Pinpoint the cell where the given text exists, returning its [x, y] midpoint coordinate. 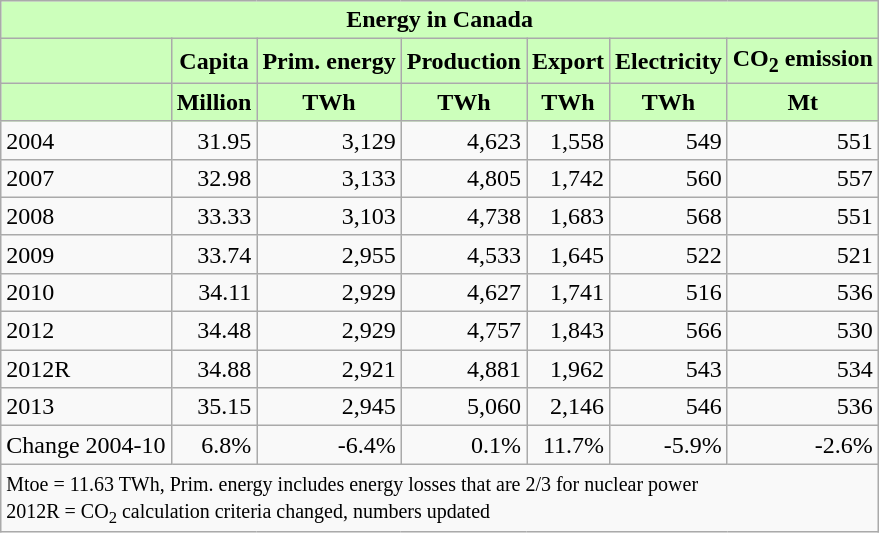
534 [802, 369]
560 [669, 178]
-2.6% [802, 445]
522 [669, 254]
32.98 [214, 178]
4,757 [464, 331]
1,742 [568, 178]
2012R [86, 369]
31.95 [214, 140]
2007 [86, 178]
2004 [86, 140]
530 [802, 331]
-6.4% [329, 445]
4,881 [464, 369]
543 [669, 369]
2008 [86, 216]
4,627 [464, 292]
33.33 [214, 216]
2013 [86, 407]
2,945 [329, 407]
CO2 emission [802, 61]
568 [669, 216]
Prim. energy [329, 61]
5,060 [464, 407]
1,558 [568, 140]
2010 [86, 292]
2,146 [568, 407]
1,843 [568, 331]
33.74 [214, 254]
549 [669, 140]
Mtoe = 11.63 TWh, Prim. energy includes energy losses that are 2/3 for nuclear power2012R = CO2 calculation criteria changed, numbers updated [440, 498]
34.48 [214, 331]
521 [802, 254]
1,683 [568, 216]
4,623 [464, 140]
4,805 [464, 178]
Million [214, 102]
1,962 [568, 369]
6.8% [214, 445]
3,103 [329, 216]
4,533 [464, 254]
3,133 [329, 178]
Electricity [669, 61]
2009 [86, 254]
2012 [86, 331]
34.88 [214, 369]
566 [669, 331]
11.7% [568, 445]
0.1% [464, 445]
34.11 [214, 292]
Export [568, 61]
516 [669, 292]
1,645 [568, 254]
2,955 [329, 254]
4,738 [464, 216]
Energy in Canada [440, 20]
Mt [802, 102]
Change 2004-10 [86, 445]
557 [802, 178]
-5.9% [669, 445]
546 [669, 407]
Capita [214, 61]
2,921 [329, 369]
1,741 [568, 292]
35.15 [214, 407]
Production [464, 61]
3,129 [329, 140]
